From the cell containing the given text, extract its center point as [x, y] coordinate. 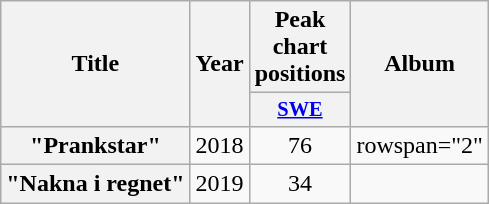
2018 [220, 145]
2019 [220, 184]
Title [96, 64]
34 [300, 184]
"Prankstar" [96, 145]
Peak chart positions [300, 47]
Album [420, 64]
rowspan="2" [420, 145]
"Nakna i regnet" [96, 184]
76 [300, 145]
Year [220, 64]
SWE [300, 110]
